Output the [X, Y] coordinate of the center of the cell containing the given text.  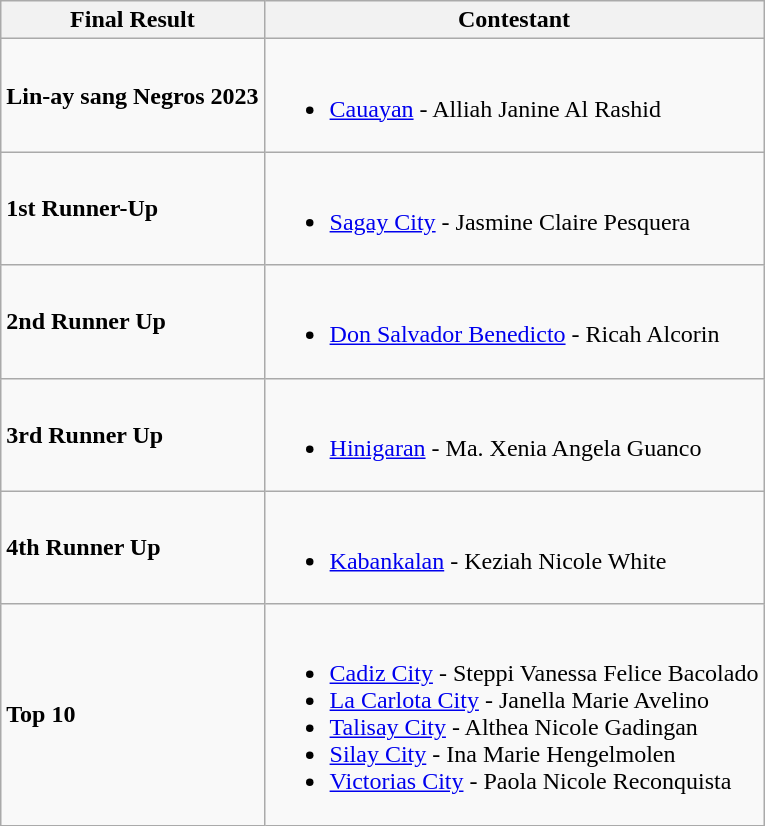
3rd Runner Up [132, 434]
Top 10 [132, 714]
1st Runner-Up [132, 208]
Sagay City - Jasmine Claire Pesquera [514, 208]
Cauayan - Alliah Janine Al Rashid [514, 96]
Don Salvador Benedicto - Ricah Alcorin [514, 322]
2nd Runner Up [132, 322]
Final Result [132, 20]
Hinigaran - Ma. Xenia Angela Guanco [514, 434]
Lin-ay sang Negros 2023 [132, 96]
Kabankalan - Keziah Nicole White [514, 548]
Contestant [514, 20]
4th Runner Up [132, 548]
